Identify which cell holds the provided text, then report its [x, y] central coordinate. 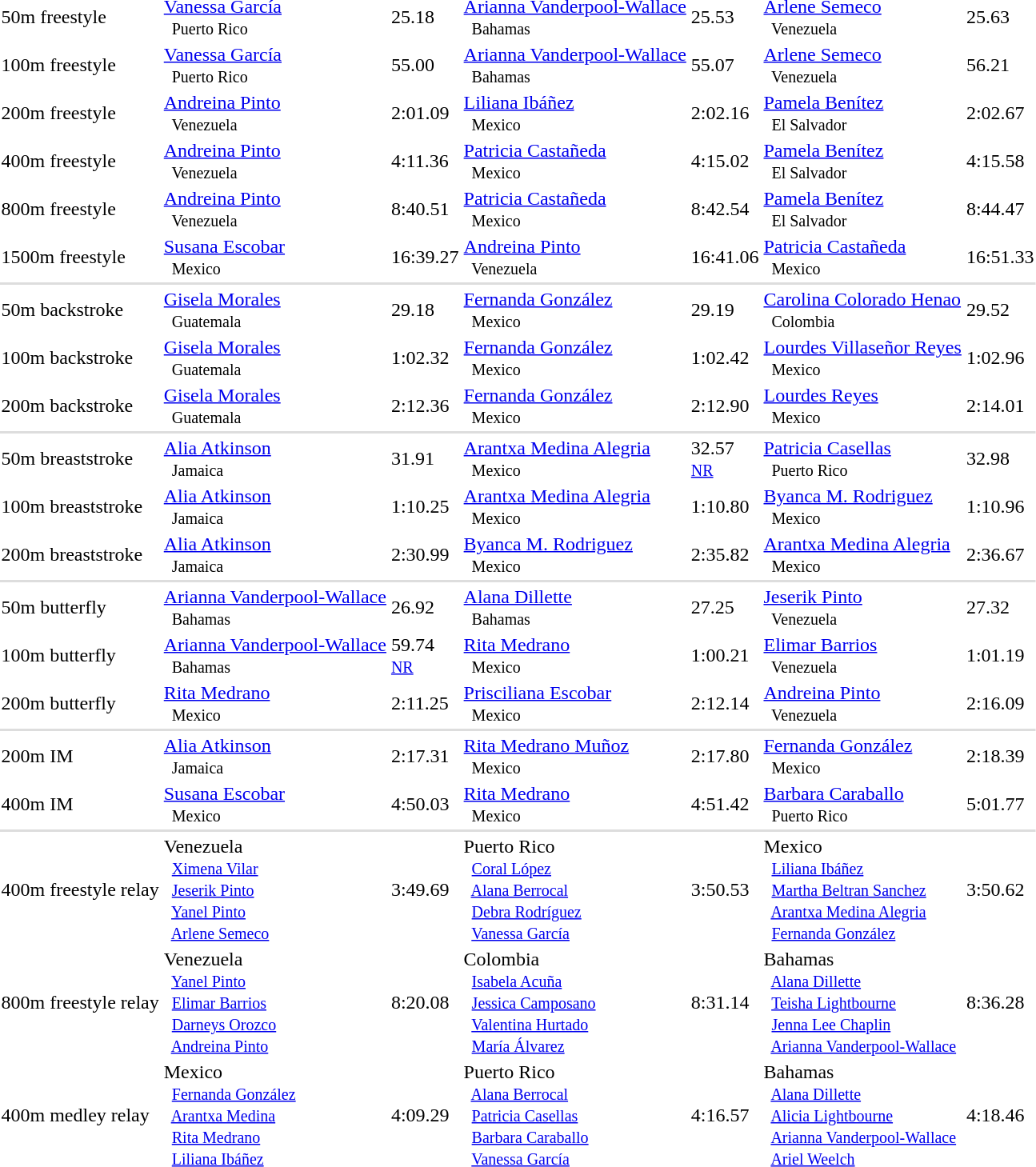
100m backstroke [80, 358]
Vanessa García Puerto Rico [275, 66]
Puerto Rico Coral López Alana Berrocal Debra Rodríguez Vanessa García [574, 889]
100m freestyle [80, 66]
200m breaststroke [80, 555]
2:17.31 [425, 757]
400m IM [80, 805]
Liliana Ibáñez Mexico [574, 114]
Lourdes Villaseñor Reyes Mexico [862, 358]
2:12.14 [725, 704]
16:41.06 [725, 258]
2:12.36 [425, 406]
3:49.69 [425, 889]
8:31.14 [725, 1002]
200m backstroke [80, 406]
32.98 [1000, 459]
Carolina Colorado Henao Colombia [862, 310]
1:00.21 [725, 656]
2:30.99 [425, 555]
100m butterfly [80, 656]
55.00 [425, 66]
4:15.58 [1000, 162]
Barbara Caraballo Puerto Rico [862, 805]
2:16.09 [1000, 704]
55.07 [725, 66]
27.25 [725, 608]
29.19 [725, 310]
1:02.96 [1000, 358]
1:10.80 [725, 507]
800m freestyle [80, 210]
26.92 [425, 608]
Arlene Semeco Venezuela [862, 66]
2:36.67 [1000, 555]
8:20.08 [425, 1002]
4:11.36 [425, 162]
2:01.09 [425, 114]
Jeserik Pinto Venezuela [862, 608]
1500m freestyle [80, 258]
2:14.01 [1000, 406]
8:42.54 [725, 210]
31.91 [425, 459]
5:01.77 [1000, 805]
1:10.25 [425, 507]
8:36.28 [1000, 1002]
Alana Dillette Bahamas [574, 608]
4:15.02 [725, 162]
800m freestyle relay [80, 1002]
2:02.16 [725, 114]
8:44.47 [1000, 210]
Colombia Isabela Acuña Jessica Camposano Valentina Hurtado María Álvarez [574, 1002]
59.74 NR [425, 656]
Lourdes Reyes Mexico [862, 406]
56.21 [1000, 66]
3:50.53 [725, 889]
2:12.90 [725, 406]
29.18 [425, 310]
2:17.80 [725, 757]
27.32 [1000, 608]
2:02.67 [1000, 114]
200m freestyle [80, 114]
50m backstroke [80, 310]
1:02.42 [725, 358]
200m butterfly [80, 704]
Bahamas Alana Dillette Teisha Lightbourne Jenna Lee Chaplin Arianna Vanderpool-Wallace [862, 1002]
Venezuela Ximena Vilar Jeserik Pinto Yanel Pinto Arlene Semeco [275, 889]
400m freestyle [80, 162]
4:51.42 [725, 805]
Mexico Liliana Ibáñez Martha Beltran Sanchez Arantxa Medina Alegria Fernanda González [862, 889]
1:02.32 [425, 358]
Elimar Barrios Venezuela [862, 656]
16:51.33 [1000, 258]
8:40.51 [425, 210]
1:10.96 [1000, 507]
3:50.62 [1000, 889]
Prisciliana Escobar Mexico [574, 704]
200m IM [80, 757]
Rita Medrano Muñoz Mexico [574, 757]
2:35.82 [725, 555]
2:18.39 [1000, 757]
400m freestyle relay [80, 889]
2:11.25 [425, 704]
32.57 NR [725, 459]
16:39.27 [425, 258]
29.52 [1000, 310]
1:01.19 [1000, 656]
Venezuela Yanel Pinto Elimar Barrios Darneys Orozco Andreina Pinto [275, 1002]
50m butterfly [80, 608]
100m breaststroke [80, 507]
4:50.03 [425, 805]
50m breaststroke [80, 459]
Patricia Casellas Puerto Rico [862, 459]
